Search for the cell housing the specified text and yield its (x, y) center coordinate. 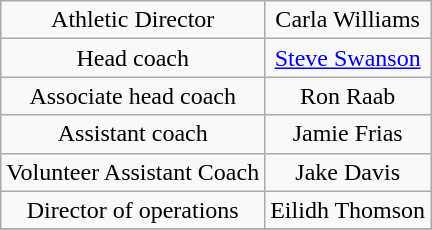
Jake Davis (348, 172)
Ron Raab (348, 96)
Carla Williams (348, 20)
Associate head coach (133, 96)
Head coach (133, 58)
Eilidh Thomson (348, 210)
Director of operations (133, 210)
Athletic Director (133, 20)
Assistant coach (133, 134)
Volunteer Assistant Coach (133, 172)
Steve Swanson (348, 58)
Jamie Frias (348, 134)
